Pinpoint the cell where the given text exists, returning its [X, Y] midpoint coordinate. 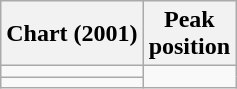
Peakposition [189, 34]
Chart (2001) [72, 34]
